Detect which cell encompasses the target text, then output its (X, Y) center coordinate. 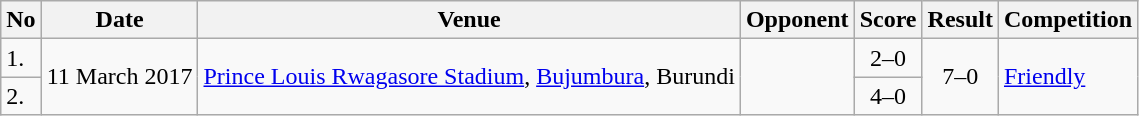
No (21, 20)
1. (21, 58)
Date (120, 20)
Score (888, 20)
Competition (1068, 20)
7–0 (960, 77)
Friendly (1068, 77)
Opponent (797, 20)
Venue (469, 20)
11 March 2017 (120, 77)
Result (960, 20)
2–0 (888, 58)
Prince Louis Rwagasore Stadium, Bujumbura, Burundi (469, 77)
4–0 (888, 96)
2. (21, 96)
